Locate the cell with the specified text and output its [X, Y] center coordinate. 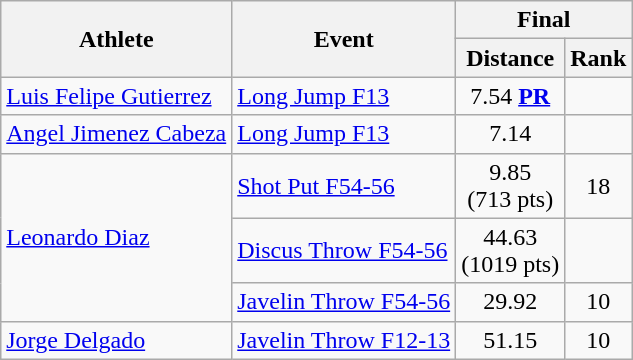
18 [598, 186]
Jorge Delgado [116, 340]
Shot Put F54-56 [344, 186]
Discus Throw F54-56 [344, 250]
51.15 [510, 340]
Leonardo Diaz [116, 237]
Final [544, 20]
Rank [598, 58]
44.63(1019 pts) [510, 250]
7.54 PR [510, 96]
Luis Felipe Gutierrez [116, 96]
Athlete [116, 39]
9.85(713 pts) [510, 186]
7.14 [510, 134]
Javelin Throw F12-13 [344, 340]
Distance [510, 58]
Javelin Throw F54-56 [344, 302]
29.92 [510, 302]
Angel Jimenez Cabeza [116, 134]
Event [344, 39]
